Return the (x, y) coordinate for the center point of the cell that contains the specified text.  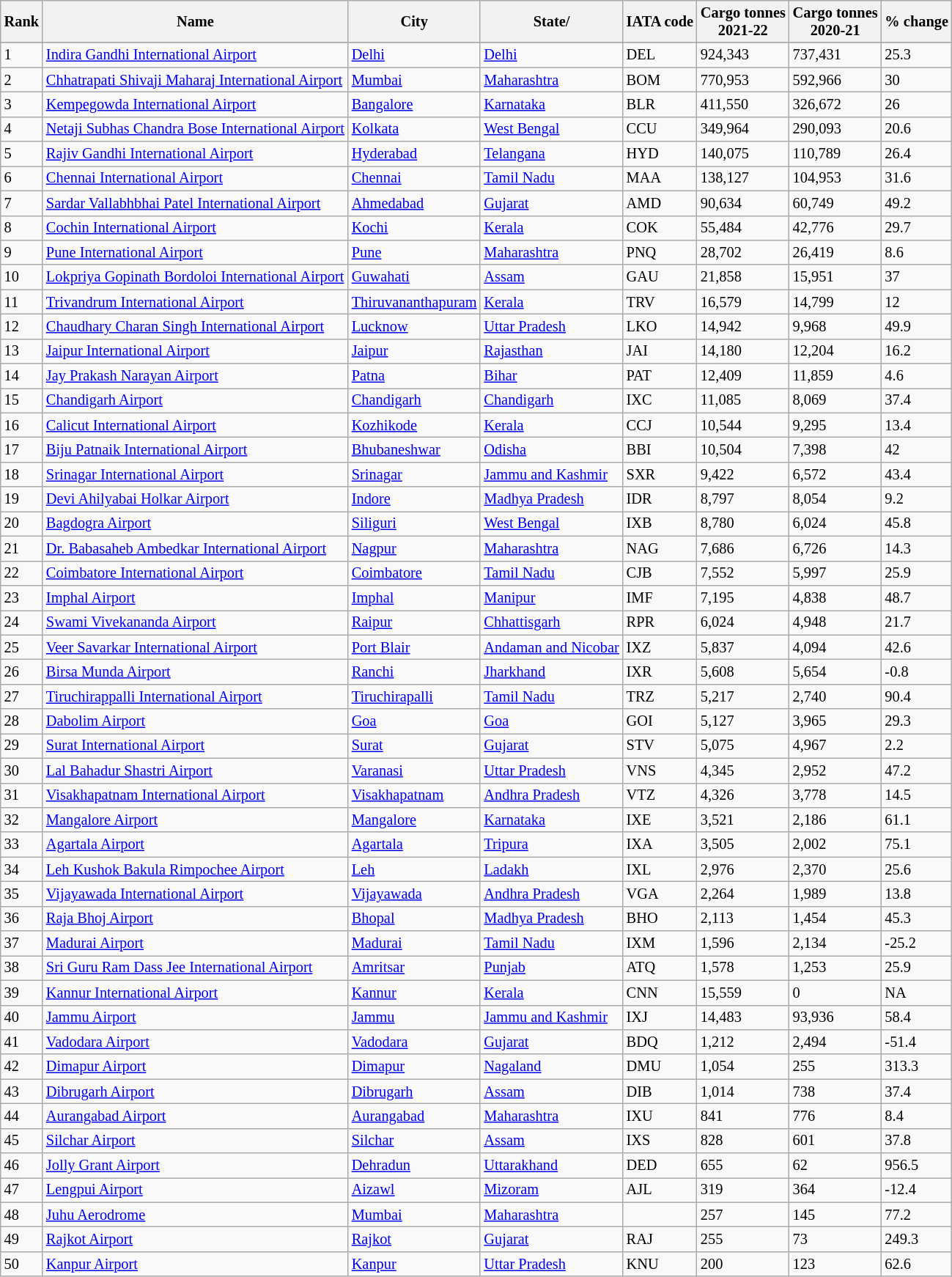
9,422 (743, 474)
43.4 (917, 474)
Lengpui Airport (195, 1190)
Swami Vivekananda Airport (195, 622)
319 (743, 1190)
26.4 (917, 154)
290,093 (835, 129)
DEL (660, 55)
LKO (660, 326)
47.2 (917, 770)
9,968 (835, 326)
AMD (660, 203)
-0.8 (917, 671)
15 (22, 400)
0 (835, 993)
2,264 (743, 894)
4,948 (835, 622)
123 (835, 1264)
Rajasthan (551, 351)
140,075 (743, 154)
Agartala Airport (195, 844)
JAI (660, 351)
Dimapur Airport (195, 1067)
Coimbatore (415, 573)
Rajkot Airport (195, 1240)
Leh Kushok Bakula Rimpochee Airport (195, 869)
Dehradun (415, 1166)
411,550 (743, 104)
655 (743, 1166)
Ranchi (415, 671)
77.2 (917, 1215)
249.3 (917, 1240)
48 (22, 1215)
Punjab (551, 968)
9.2 (917, 499)
33 (22, 844)
Biju Patnaik International Airport (195, 449)
Nagpur (415, 548)
14,942 (743, 326)
Jammu Airport (195, 1017)
% change (917, 21)
Kanpur Airport (195, 1264)
36 (22, 919)
1,212 (743, 1042)
770,953 (743, 80)
61.1 (917, 820)
Hyderabad (415, 154)
Juhu Aerodrome (195, 1215)
Mizoram (551, 1190)
5,997 (835, 573)
IXB (660, 523)
737,431 (835, 55)
Vijayawada (415, 894)
32 (22, 820)
Kochi (415, 228)
62.6 (917, 1264)
9 (22, 252)
IXA (660, 844)
1,989 (835, 894)
5,127 (743, 721)
31 (22, 795)
9,295 (835, 425)
IXJ (660, 1017)
592,966 (835, 80)
841 (743, 1116)
5,654 (835, 671)
Imphal Airport (195, 597)
13.8 (917, 894)
IXZ (660, 647)
138,127 (743, 178)
Bihar (551, 376)
41 (22, 1042)
GAU (660, 277)
3,965 (835, 721)
NA (917, 993)
11,859 (835, 376)
Lokpriya Gopinath Bordoloi International Airport (195, 277)
15,559 (743, 993)
62 (835, 1166)
Kanpur (415, 1264)
8 (22, 228)
Bangalore (415, 104)
28 (22, 721)
Silchar Airport (195, 1141)
Raja Bhoj Airport (195, 919)
31.6 (917, 178)
HYD (660, 154)
1,578 (743, 968)
CNN (660, 993)
38 (22, 968)
Agartala (415, 844)
Kozhikode (415, 425)
Odisha (551, 449)
IXL (660, 869)
12,204 (835, 351)
18 (22, 474)
8.6 (917, 252)
10 (22, 277)
Calicut International Airport (195, 425)
Veer Savarkar International Airport (195, 647)
Bagdogra Airport (195, 523)
Mangalore (415, 820)
Indore (415, 499)
GOI (660, 721)
Sri Guru Ram Dass Jee International Airport (195, 968)
27 (22, 696)
Cargo tonnes 2020-21 (835, 21)
42,776 (835, 228)
IXS (660, 1141)
7,398 (835, 449)
16,579 (743, 302)
28,702 (743, 252)
STV (660, 746)
4,326 (743, 795)
34 (22, 869)
3,521 (743, 820)
93,936 (835, 1017)
Cochin International Airport (195, 228)
24 (22, 622)
313.3 (917, 1067)
Name (195, 21)
364 (835, 1190)
IXE (660, 820)
Kannur International Airport (195, 993)
2 (22, 80)
2,002 (835, 844)
7,686 (743, 548)
47 (22, 1190)
Pune International Airport (195, 252)
2,186 (835, 820)
CJB (660, 573)
Aurangabad Airport (195, 1116)
Raipur (415, 622)
257 (743, 1215)
-51.4 (917, 1042)
6 (22, 178)
16.2 (917, 351)
29 (22, 746)
-12.4 (917, 1190)
Leh (415, 869)
Netaji Subhas Chandra Bose International Airport (195, 129)
10,544 (743, 425)
Trivandrum International Airport (195, 302)
35 (22, 894)
MAA (660, 178)
Devi Ahilyabai Holkar Airport (195, 499)
6,572 (835, 474)
49.9 (917, 326)
Silchar (415, 1141)
BHO (660, 919)
Visakhapatnam (415, 795)
13.4 (917, 425)
AJL (660, 1190)
2,134 (835, 943)
3,505 (743, 844)
5,075 (743, 746)
Pune (415, 252)
IATA code (660, 21)
49 (22, 1240)
326,672 (835, 104)
Kempegowda International Airport (195, 104)
Chaudhary Charan Singh International Airport (195, 326)
8,054 (835, 499)
RPR (660, 622)
11,085 (743, 400)
924,343 (743, 55)
11 (22, 302)
956.5 (917, 1166)
Siliguri (415, 523)
42.6 (917, 647)
8,780 (743, 523)
8,069 (835, 400)
Varanasi (415, 770)
-25.2 (917, 943)
25.3 (917, 55)
48.7 (917, 597)
Ladakh (551, 869)
City (415, 21)
NAG (660, 548)
21.7 (917, 622)
Srinagar International Airport (195, 474)
20 (22, 523)
21 (22, 548)
Tiruchirapalli (415, 696)
IXU (660, 1116)
1,596 (743, 943)
Rank (22, 21)
Andaman and Nicobar (551, 647)
4,345 (743, 770)
TRZ (660, 696)
4 (22, 129)
2,113 (743, 919)
25 (22, 647)
State/ (551, 21)
Dibrugarh (415, 1092)
145 (835, 1215)
Chhattisgarh (551, 622)
CCJ (660, 425)
Bhopal (415, 919)
44 (22, 1116)
14,799 (835, 302)
Amritsar (415, 968)
20.6 (917, 129)
Vijayawada International Airport (195, 894)
7,195 (743, 597)
45.8 (917, 523)
14,483 (743, 1017)
90,634 (743, 203)
16 (22, 425)
IXC (660, 400)
Uttarakhand (551, 1166)
Rajiv Gandhi International Airport (195, 154)
Ahmedabad (415, 203)
14 (22, 376)
1,454 (835, 919)
Sardar Vallabhbhai Patel International Airport (195, 203)
Jammu (415, 1017)
14.5 (917, 795)
4,838 (835, 597)
1,253 (835, 968)
1,054 (743, 1067)
TRV (660, 302)
Nagaland (551, 1067)
26,419 (835, 252)
IDR (660, 499)
Jharkhand (551, 671)
50 (22, 1264)
2,494 (835, 1042)
Dabolim Airport (195, 721)
Dimapur (415, 1067)
2,976 (743, 869)
Rajkot (415, 1240)
13 (22, 351)
PNQ (660, 252)
Vadodara Airport (195, 1042)
Jay Prakash Narayan Airport (195, 376)
Aizawl (415, 1190)
Manipur (551, 597)
BBI (660, 449)
Jolly Grant Airport (195, 1166)
VNS (660, 770)
Chandigarh Airport (195, 400)
CCU (660, 129)
4,967 (835, 746)
55,484 (743, 228)
37.8 (917, 1141)
49.2 (917, 203)
Kannur (415, 993)
Srinagar (415, 474)
776 (835, 1116)
Port Blair (415, 647)
2,952 (835, 770)
Kolkata (415, 129)
1 (22, 55)
KNU (660, 1264)
Imphal (415, 597)
BDQ (660, 1042)
Birsa Munda Airport (195, 671)
Cargo tonnes 2021-22 (743, 21)
Dibrugarh Airport (195, 1092)
Tripura (551, 844)
IXM (660, 943)
46 (22, 1166)
Dr. Babasaheb Ambedkar International Airport (195, 548)
IXR (660, 671)
SXR (660, 474)
Chennai (415, 178)
Lucknow (415, 326)
7 (22, 203)
Chhatrapati Shivaji Maharaj International Airport (195, 80)
29.7 (917, 228)
601 (835, 1141)
2,370 (835, 869)
349,964 (743, 129)
PAT (660, 376)
90.4 (917, 696)
DMU (660, 1067)
25.6 (917, 869)
5,608 (743, 671)
Telangana (551, 154)
ATQ (660, 968)
14.3 (917, 548)
2,740 (835, 696)
73 (835, 1240)
200 (743, 1264)
VGA (660, 894)
Patna (415, 376)
58.4 (917, 1017)
5,217 (743, 696)
DED (660, 1166)
75.1 (917, 844)
17 (22, 449)
19 (22, 499)
Indira Gandhi International Airport (195, 55)
8,797 (743, 499)
Madurai Airport (195, 943)
BLR (660, 104)
Vadodara (415, 1042)
Lal Bahadur Shastri Airport (195, 770)
RAJ (660, 1240)
Thiruvananthapuram (415, 302)
4.6 (917, 376)
Visakhapatnam International Airport (195, 795)
5 (22, 154)
Surat International Airport (195, 746)
2.2 (917, 746)
45.3 (917, 919)
828 (743, 1141)
Guwahati (415, 277)
Chennai International Airport (195, 178)
IMF (660, 597)
3 (22, 104)
110,789 (835, 154)
6,726 (835, 548)
Jaipur International Airport (195, 351)
60,749 (835, 203)
12,409 (743, 376)
45 (22, 1141)
VTZ (660, 795)
43 (22, 1092)
23 (22, 597)
Jaipur (415, 351)
104,953 (835, 178)
Bhubaneshwar (415, 449)
40 (22, 1017)
DIB (660, 1092)
Surat (415, 746)
21,858 (743, 277)
39 (22, 993)
10,504 (743, 449)
4,094 (835, 647)
29.3 (917, 721)
1,014 (743, 1092)
7,552 (743, 573)
Mangalore Airport (195, 820)
Coimbatore International Airport (195, 573)
Madurai (415, 943)
BOM (660, 80)
3,778 (835, 795)
15,951 (835, 277)
Tiruchirappalli International Airport (195, 696)
5,837 (743, 647)
738 (835, 1092)
Aurangabad (415, 1116)
8.4 (917, 1116)
COK (660, 228)
22 (22, 573)
14,180 (743, 351)
